From the cell containing the given text, extract its center point as [x, y] coordinate. 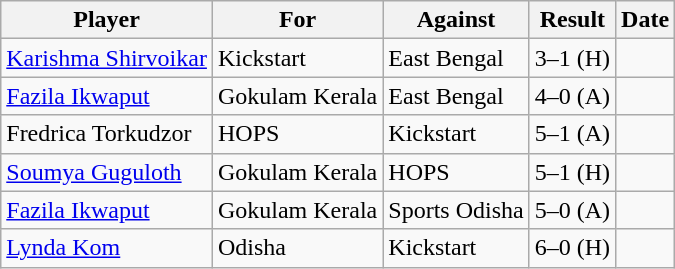
6–0 (H) [572, 248]
3–1 (H) [572, 58]
Result [572, 20]
Odisha [297, 248]
Against [456, 20]
Fredrica Torkudzor [107, 134]
Karishma Shirvoikar [107, 58]
5–0 (A) [572, 210]
5–1 (H) [572, 172]
Date [646, 20]
For [297, 20]
Lynda Kom [107, 248]
Sports Odisha [456, 210]
5–1 (A) [572, 134]
4–0 (A) [572, 96]
Player [107, 20]
Soumya Guguloth [107, 172]
